Pinpoint the cell where the given text exists, returning its (X, Y) midpoint coordinate. 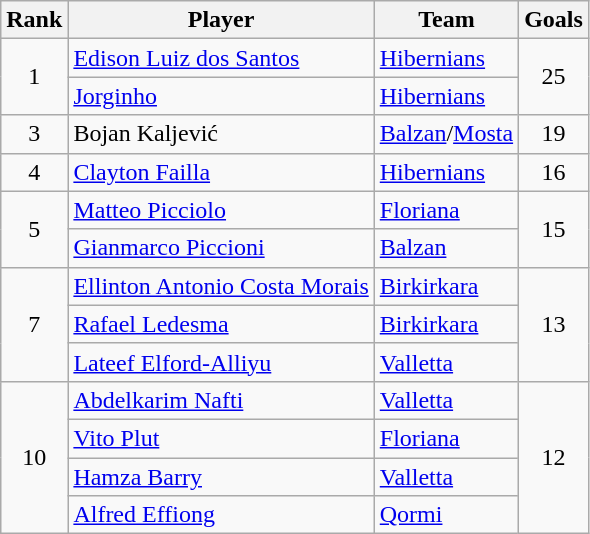
Alfred Effiong (221, 515)
Goals (554, 20)
Vito Plut (221, 438)
Lateef Elford-Alliyu (221, 362)
Balzan (446, 248)
10 (34, 457)
Rank (34, 20)
19 (554, 134)
Bojan Kaljević (221, 134)
3 (34, 134)
12 (554, 457)
7 (34, 324)
Clayton Failla (221, 172)
Hamza Barry (221, 477)
5 (34, 229)
13 (554, 324)
Balzan/Mosta (446, 134)
Abdelkarim Nafti (221, 400)
16 (554, 172)
15 (554, 229)
Edison Luiz dos Santos (221, 58)
Team (446, 20)
Player (221, 20)
1 (34, 77)
Ellinton Antonio Costa Morais (221, 286)
Matteo Picciolo (221, 210)
25 (554, 77)
Jorginho (221, 96)
Rafael Ledesma (221, 324)
Gianmarco Piccioni (221, 248)
4 (34, 172)
Qormi (446, 515)
